Extract the (X, Y) coordinate from the center of the cell holding the provided text.  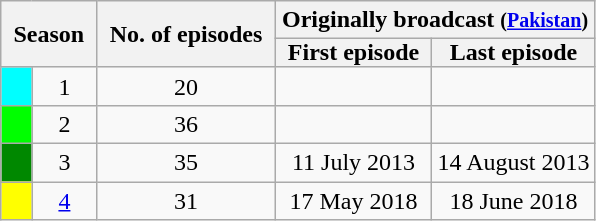
3 (64, 162)
17 May 2018 (354, 201)
No. of episodes (186, 34)
2 (64, 124)
20 (186, 86)
4 (64, 201)
1 (64, 86)
First episode (354, 53)
18 June 2018 (514, 201)
31 (186, 201)
35 (186, 162)
Season (49, 34)
Last episode (514, 53)
11 July 2013 (354, 162)
14 August 2013 (514, 162)
Originally broadcast (Pakistan) (435, 20)
36 (186, 124)
